Determine the [X, Y] coordinate at the center of the cell enclosing the given text.  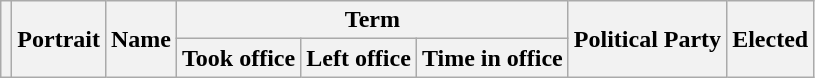
Elected [770, 39]
Term [373, 20]
Took office [239, 58]
Political Party [647, 39]
Portrait [59, 39]
Left office [359, 58]
Time in office [492, 58]
Name [140, 39]
